Identify which cell holds the provided text, then report its [x, y] central coordinate. 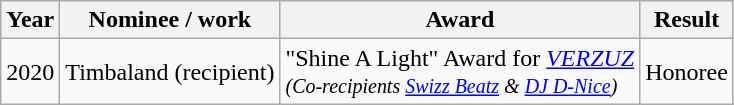
Nominee / work [170, 20]
Award [460, 20]
Result [687, 20]
Timbaland (recipient) [170, 72]
Honoree [687, 72]
Year [30, 20]
"Shine A Light" Award for VERZUZ(Co-recipients Swizz Beatz & DJ D-Nice) [460, 72]
2020 [30, 72]
